Identify which cell holds the provided text, then report its [x, y] central coordinate. 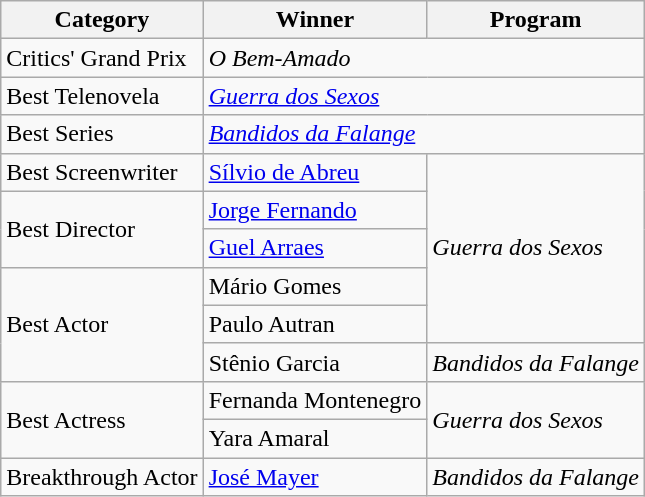
Sílvio de Abreu [315, 172]
Best Telenovela [102, 96]
Winner [315, 20]
Critics' Grand Prix [102, 58]
Jorge Fernando [315, 210]
Best Screenwriter [102, 172]
Breakthrough Actor [102, 477]
Best Director [102, 229]
O Bem-Amado [424, 58]
Fernanda Montenegro [315, 400]
Best Actress [102, 419]
Mário Gomes [315, 286]
Best Actor [102, 324]
José Mayer [315, 477]
Category [102, 20]
Program [536, 20]
Yara Amaral [315, 438]
Paulo Autran [315, 324]
Stênio Garcia [315, 362]
Best Series [102, 134]
Guel Arraes [315, 248]
